Capture the cell that displays the provided text and extract its (X, Y) central coordinate. 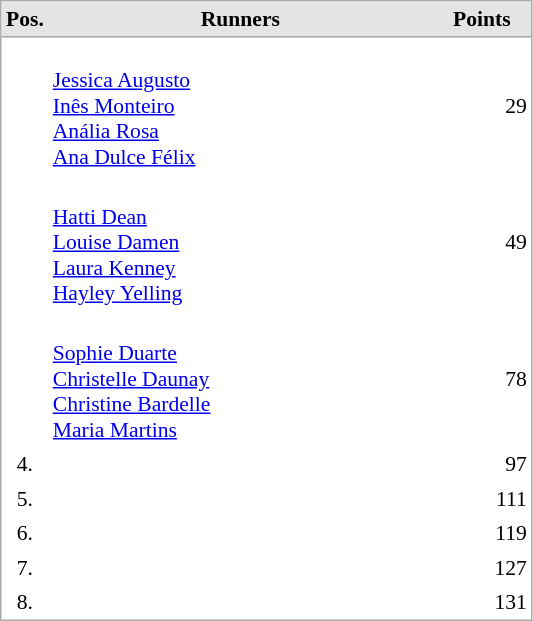
Points (482, 20)
8. (26, 602)
Hatti Dean Louise Damen Laura Kenney Hayley Yelling (240, 242)
Pos. (26, 20)
131 (482, 602)
29 (482, 106)
127 (482, 567)
4. (26, 464)
5. (26, 499)
97 (482, 464)
49 (482, 242)
Runners (240, 20)
7. (26, 567)
Jessica Augusto Inês Monteiro Anália Rosa Ana Dulce Félix (240, 106)
Sophie Duarte Christelle Daunay Christine Bardelle Maria Martins (240, 378)
111 (482, 499)
119 (482, 533)
6. (26, 533)
78 (482, 378)
